Scan for the cell matching the given text and deliver its [x, y] coordinate at center. 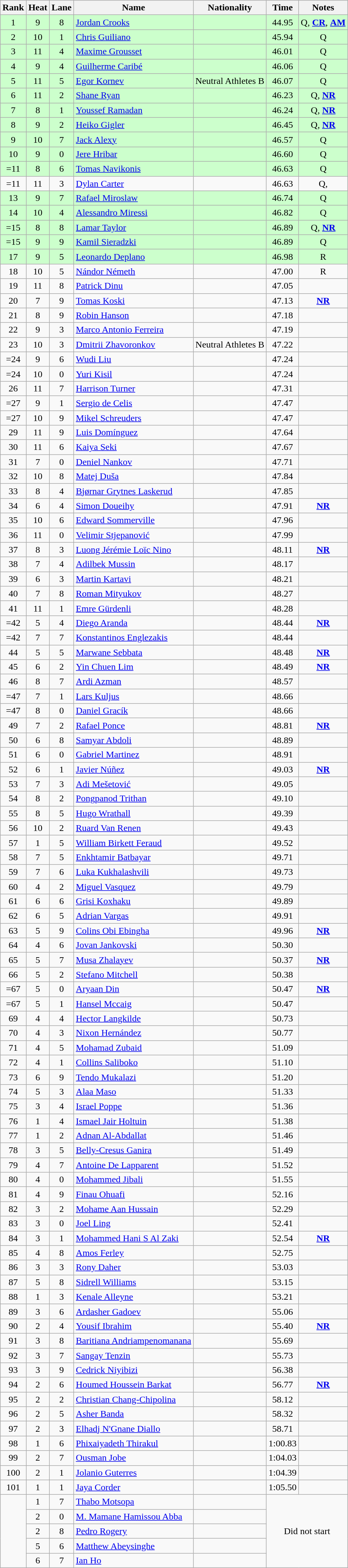
84 [13, 1238]
91 [13, 1341]
47.19 [282, 330]
53.15 [282, 1282]
Jaya Corder [133, 1487]
51.36 [282, 1106]
46.23 [282, 95]
Roman Mityukov [133, 593]
75 [13, 1106]
Velimir Stjepanović [133, 535]
49 [13, 725]
34 [13, 506]
74 [13, 1092]
Egor Kornev [133, 81]
88 [13, 1297]
Robin Hanson [133, 315]
Ousman Jobe [133, 1458]
49.79 [282, 886]
Rafael Miroslaw [133, 198]
85 [13, 1253]
65 [13, 960]
Javier Núñez [133, 769]
Martin Kartavi [133, 579]
37 [13, 550]
Lane [62, 8]
Konstantinos Englezakis [133, 637]
55.73 [282, 1355]
Belly-Cresus Ganira [133, 1150]
97 [13, 1429]
Mohammed Jibali [133, 1180]
45.94 [282, 37]
58.12 [282, 1399]
95 [13, 1399]
36 [13, 535]
60 [13, 886]
48.21 [282, 579]
Harrison Turner [133, 388]
50.37 [282, 960]
48.49 [282, 667]
Nándor Németh [133, 271]
99 [13, 1458]
Deniel Nankov [133, 462]
47.22 [282, 344]
81 [13, 1194]
Simon Doueihy [133, 506]
Matej Duša [133, 476]
47.84 [282, 476]
48.17 [282, 564]
57 [13, 843]
Luis Domínguez [133, 433]
Rafael Ponce [133, 725]
22 [13, 330]
53.03 [282, 1267]
Patrick Dinu [133, 286]
Time [282, 8]
72 [13, 1062]
Jere Hribar [133, 154]
47.85 [282, 491]
48.57 [282, 682]
49.73 [282, 872]
Enkhtamir Batbayar [133, 857]
Ian Ho [133, 1560]
Q, CR, AM [323, 22]
26 [13, 388]
51.46 [282, 1136]
Christian Chang-Chipolina [133, 1399]
58.32 [282, 1414]
50.38 [282, 975]
50.30 [282, 945]
Marwane Sebbata [133, 652]
Mohamad Zubaid [133, 1048]
77 [13, 1136]
Gabriel Martinez [133, 755]
Hugo Wrathall [133, 813]
49.03 [282, 769]
90 [13, 1326]
Ismael Jair Holtuin [133, 1121]
Asher Banda [133, 1414]
98 [13, 1443]
Jovan Jankovski [133, 945]
54 [13, 799]
47.64 [282, 433]
Sidrell Williams [133, 1282]
46.07 [282, 81]
Ruard Van Renen [133, 828]
50.77 [282, 1033]
Jack Alexy [133, 139]
96 [13, 1414]
Kenale Alleyne [133, 1297]
47.05 [282, 286]
Tomas Koski [133, 301]
Thabo Motsopa [133, 1502]
Diego Aranda [133, 623]
Nixon Hernández [133, 1033]
19 [13, 286]
53.21 [282, 1297]
48.89 [282, 740]
48.91 [282, 755]
Chris Guiliano [133, 37]
29 [13, 433]
51.49 [282, 1150]
47.18 [282, 315]
32 [13, 476]
William Birkett Feraud [133, 843]
Sergio de Celis [133, 403]
Jolanio Guterres [133, 1473]
38 [13, 564]
48.11 [282, 550]
56 [13, 828]
55.06 [282, 1311]
49.71 [282, 857]
Miguel Vasquez [133, 886]
Name [133, 8]
89 [13, 1311]
Wudi Liu [133, 359]
Nationality [230, 8]
41 [13, 608]
17 [13, 257]
56.38 [282, 1370]
47.67 [282, 447]
Tomas Navikonis [133, 169]
Maxime Grousset [133, 52]
51.52 [282, 1165]
20 [13, 301]
Adnan Al-Abdallat [133, 1136]
63 [13, 931]
Kaiya Seki [133, 447]
87 [13, 1282]
55 [13, 813]
Colins Obi Ebingha [133, 931]
46.74 [282, 198]
Alessandro Miressi [133, 213]
Houmed Houssein Barkat [133, 1385]
1:05.50 [282, 1487]
Mohammed Hani S Al Zaki [133, 1238]
Baritiana Andriampenomanana [133, 1341]
82 [13, 1209]
Adi Mešetović [133, 784]
51 [13, 755]
51.09 [282, 1048]
Collins Saliboko [133, 1062]
73 [13, 1077]
1:04.39 [282, 1473]
M. Mamane Hamissou Abba [133, 1516]
47.99 [282, 535]
92 [13, 1355]
62 [13, 916]
Joel Ling [133, 1224]
46.01 [282, 52]
Adilbek Mussin [133, 564]
49.52 [282, 843]
Dylan Carter [133, 184]
Guilherme Caribé [133, 66]
1:04.03 [282, 1458]
47.13 [282, 301]
Cedrick Niyibizi [133, 1370]
Yin Chuen Lim [133, 667]
Edward Sommerville [133, 520]
94 [13, 1385]
Alaa Maso [133, 1092]
21 [13, 315]
55.40 [282, 1326]
Emre Gürdenli [133, 608]
Luong Jérémie Loïc Nino [133, 550]
46.98 [282, 257]
80 [13, 1180]
83 [13, 1224]
51.10 [282, 1062]
44 [13, 652]
51.20 [282, 1077]
Marco Antonio Ferreira [133, 330]
Notes [323, 8]
Phixaiyadeth Thirakul [133, 1443]
Lamar Taylor [133, 227]
47.31 [282, 388]
59 [13, 872]
58.71 [282, 1429]
Kamil Sieradzki [133, 242]
35 [13, 520]
Elhadj N'Gnane Diallo [133, 1429]
Dmitrii Zhavoronkov [133, 344]
30 [13, 447]
48.28 [282, 608]
Mohame Aan Hussain [133, 1209]
55.69 [282, 1341]
39 [13, 579]
Shane Ryan [133, 95]
Israel Poppe [133, 1106]
Yousif Ibrahim [133, 1326]
Rank [13, 8]
71 [13, 1048]
Grisi Koxhaku [133, 901]
47.96 [282, 520]
Q, [323, 184]
Leonardo Deplano [133, 257]
66 [13, 975]
Musa Zhalayev [133, 960]
Ardi Azman [133, 682]
46.82 [282, 213]
Did not start [307, 1531]
52 [13, 769]
46.57 [282, 139]
13 [13, 198]
Youssef Ramadan [133, 110]
46.06 [282, 66]
Bjørnar Grytnes Laskerud [133, 491]
Ardasher Gadoev [133, 1311]
47.71 [282, 462]
49.91 [282, 916]
46.60 [282, 154]
44.95 [282, 22]
Tendo Mukalazi [133, 1077]
101 [13, 1487]
40 [13, 593]
52.29 [282, 1209]
49.96 [282, 931]
Antoine De Lapparent [133, 1165]
51.38 [282, 1121]
100 [13, 1473]
33 [13, 491]
Luka Kukhalashvili [133, 872]
Hector Langkilde [133, 1018]
Finau Ohuafi [133, 1194]
Aryaan Din [133, 989]
61 [13, 901]
1:00.83 [282, 1443]
52.54 [282, 1238]
46.24 [282, 110]
Matthew Abeysinghe [133, 1546]
49.10 [282, 799]
47.00 [282, 271]
18 [13, 271]
76 [13, 1121]
Heiko Gigler [133, 125]
47.91 [282, 506]
49.43 [282, 828]
14 [13, 213]
Lars Kuljus [133, 696]
Pongpanod Trithan [133, 799]
49.05 [282, 784]
52.16 [282, 1194]
Samyar Abdoli [133, 740]
56.77 [282, 1385]
46 [13, 682]
Daniel Gracík [133, 711]
51.55 [282, 1180]
Hansel Mccaig [133, 1004]
Yuri Kisil [133, 374]
Sangay Tenzin [133, 1355]
79 [13, 1165]
Mikel Schreuders [133, 418]
48.48 [282, 652]
49.89 [282, 901]
52.75 [282, 1253]
23 [13, 344]
86 [13, 1267]
93 [13, 1370]
53 [13, 784]
48.27 [282, 593]
69 [13, 1018]
Jordan Crooks [133, 22]
51.33 [282, 1092]
Heat [38, 8]
45 [13, 667]
50 [13, 740]
70 [13, 1033]
64 [13, 945]
Amos Ferley [133, 1253]
49.39 [282, 813]
50.73 [282, 1018]
Pedro Rogery [133, 1531]
58 [13, 857]
31 [13, 462]
48.81 [282, 725]
46.45 [282, 125]
Rony Daher [133, 1267]
Adrian Vargas [133, 916]
78 [13, 1150]
Stefano Mitchell [133, 975]
52.41 [282, 1224]
